For the text-containing cell, return its midpoint in (x, y) coordinate format. 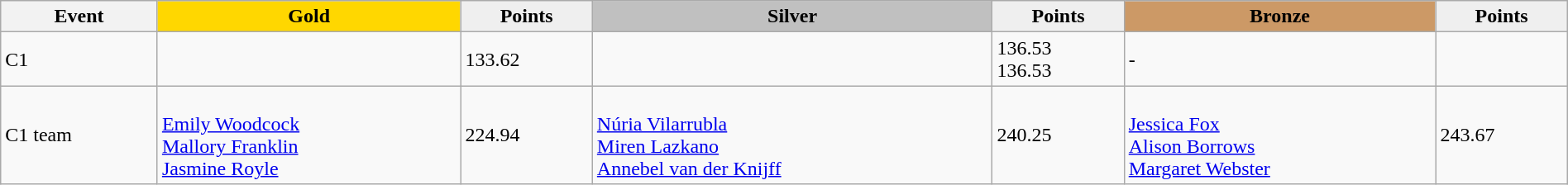
- (1280, 59)
243.67 (1502, 135)
136.53136.53 (1059, 59)
C1 (79, 59)
Silver (792, 17)
240.25 (1059, 135)
Event (79, 17)
Jessica FoxAlison BorrowsMargaret Webster (1280, 135)
Gold (309, 17)
133.62 (526, 59)
C1 team (79, 135)
224.94 (526, 135)
Emily WoodcockMallory FranklinJasmine Royle (309, 135)
Núria VilarrublaMiren LazkanoAnnebel van der Knijff (792, 135)
Bronze (1280, 17)
